For the text-containing cell, return its midpoint in (x, y) coordinate format. 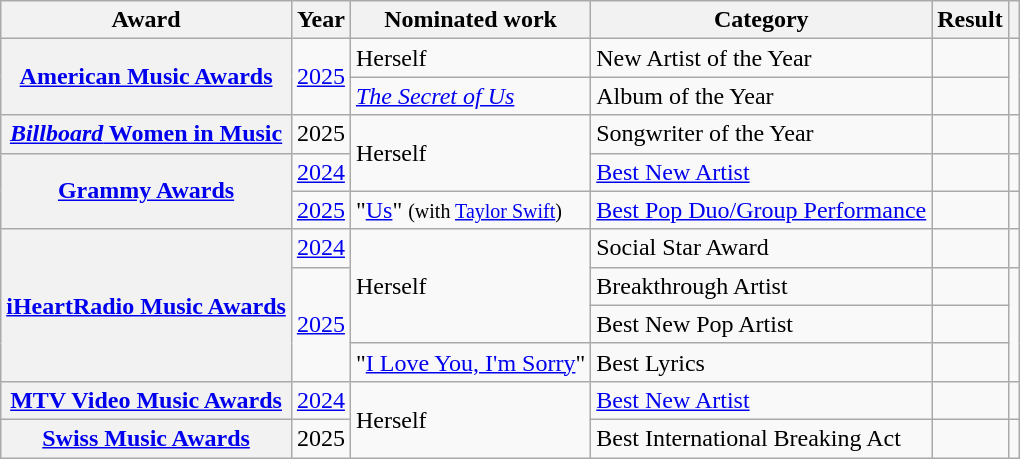
"I Love You, I'm Sorry" (470, 362)
Songwriter of the Year (762, 134)
New Artist of the Year (762, 58)
iHeartRadio Music Awards (146, 305)
American Music Awards (146, 77)
Best New Pop Artist (762, 324)
Breakthrough Artist (762, 286)
Best International Breaking Act (762, 438)
Nominated work (470, 20)
Year (320, 20)
Best Pop Duo/Group Performance (762, 210)
Grammy Awards (146, 191)
Result (970, 20)
Social Star Award (762, 248)
"Us" (with Taylor Swift) (470, 210)
Swiss Music Awards (146, 438)
MTV Video Music Awards (146, 400)
The Secret of Us (470, 96)
Best Lyrics (762, 362)
Album of the Year (762, 96)
Award (146, 20)
Category (762, 20)
Billboard Women in Music (146, 134)
